Scan for the cell matching the given text and deliver its [x, y] coordinate at center. 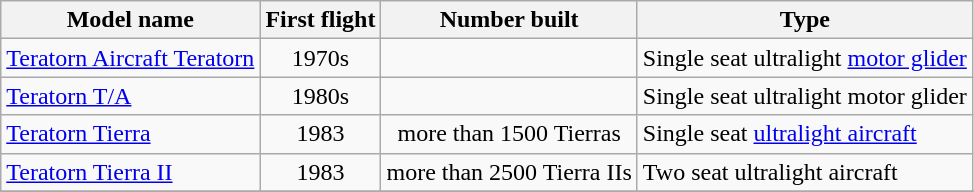
Teratorn T/A [130, 96]
First flight [320, 20]
more than 1500 Tierras [509, 134]
Teratorn Aircraft Teratorn [130, 58]
Two seat ultralight aircraft [804, 172]
Single seat ultralight aircraft [804, 134]
Model name [130, 20]
more than 2500 Tierra IIs [509, 172]
1980s [320, 96]
1970s [320, 58]
Type [804, 20]
Teratorn Tierra [130, 134]
Number built [509, 20]
Teratorn Tierra II [130, 172]
